For the text-containing cell, return its midpoint in [X, Y] coordinate format. 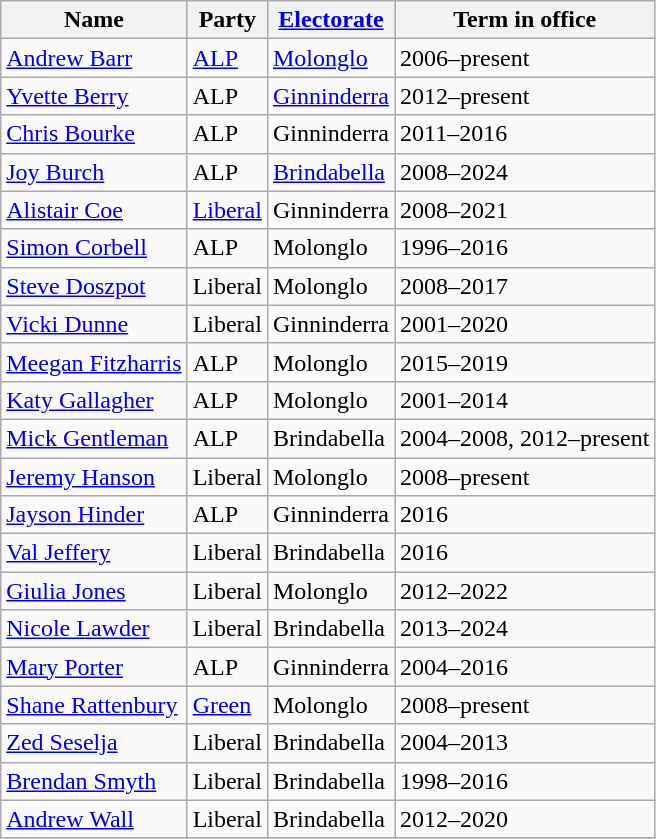
2008–2017 [524, 286]
2012–present [524, 96]
2012–2020 [524, 819]
Brendan Smyth [94, 781]
Vicki Dunne [94, 324]
Jayson Hinder [94, 515]
Green [227, 705]
2008–2021 [524, 210]
Meegan Fitzharris [94, 362]
1998–2016 [524, 781]
2001–2020 [524, 324]
2013–2024 [524, 629]
2006–present [524, 58]
Party [227, 20]
Giulia Jones [94, 591]
Zed Seselja [94, 743]
Yvette Berry [94, 96]
Steve Doszpot [94, 286]
Val Jeffery [94, 553]
Shane Rattenbury [94, 705]
2004–2016 [524, 667]
Term in office [524, 20]
Mary Porter [94, 667]
Jeremy Hanson [94, 477]
Joy Burch [94, 172]
Chris Bourke [94, 134]
Alistair Coe [94, 210]
Name [94, 20]
Simon Corbell [94, 248]
2011–2016 [524, 134]
2004–2008, 2012–present [524, 438]
2001–2014 [524, 400]
2012–2022 [524, 591]
Nicole Lawder [94, 629]
Mick Gentleman [94, 438]
Electorate [330, 20]
2004–2013 [524, 743]
Andrew Wall [94, 819]
Andrew Barr [94, 58]
2015–2019 [524, 362]
Katy Gallagher [94, 400]
2008–2024 [524, 172]
1996–2016 [524, 248]
